Detect which cell encompasses the target text, then output its [x, y] center coordinate. 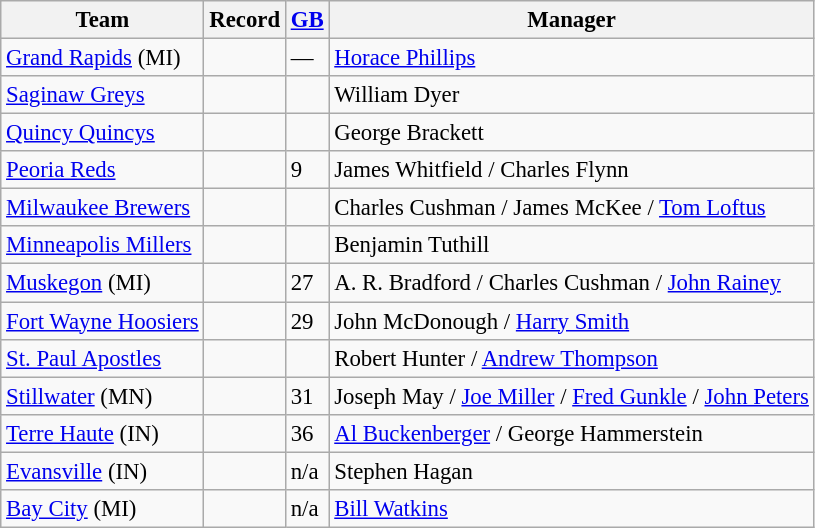
Minneapolis Millers [102, 245]
Fort Wayne Hoosiers [102, 321]
James Whitfield / Charles Flynn [572, 170]
Saginaw Greys [102, 95]
Terre Haute (IN) [102, 433]
A. R. Bradford / Charles Cushman / John Rainey [572, 283]
Horace Phillips [572, 58]
GB [307, 20]
36 [307, 433]
Joseph May / Joe Miller / Fred Gunkle / John Peters [572, 396]
Muskegon (MI) [102, 283]
Team [102, 20]
Manager [572, 20]
Stillwater (MN) [102, 396]
Grand Rapids (MI) [102, 58]
St. Paul Apostles [102, 358]
29 [307, 321]
Quincy Quincys [102, 133]
Robert Hunter / Andrew Thompson [572, 358]
Bay City (MI) [102, 509]
Record [244, 20]
Stephen Hagan [572, 471]
Milwaukee Brewers [102, 208]
Al Buckenberger / George Hammerstein [572, 433]
John McDonough / Harry Smith [572, 321]
31 [307, 396]
William Dyer [572, 95]
Benjamin Tuthill [572, 245]
Charles Cushman / James McKee / Tom Loftus [572, 208]
Evansville (IN) [102, 471]
Peoria Reds [102, 170]
Bill Watkins [572, 509]
27 [307, 283]
— [307, 58]
George Brackett [572, 133]
9 [307, 170]
